Locate the cell with the specified text and output its (x, y) center coordinate. 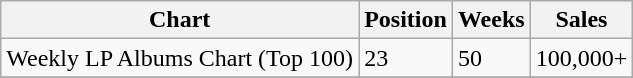
50 (491, 58)
Sales (582, 20)
Chart (180, 20)
Weekly LP Albums Chart (Top 100) (180, 58)
Position (406, 20)
Weeks (491, 20)
23 (406, 58)
100,000+ (582, 58)
